Return the (x, y) coordinate for the center point of the cell that contains the specified text.  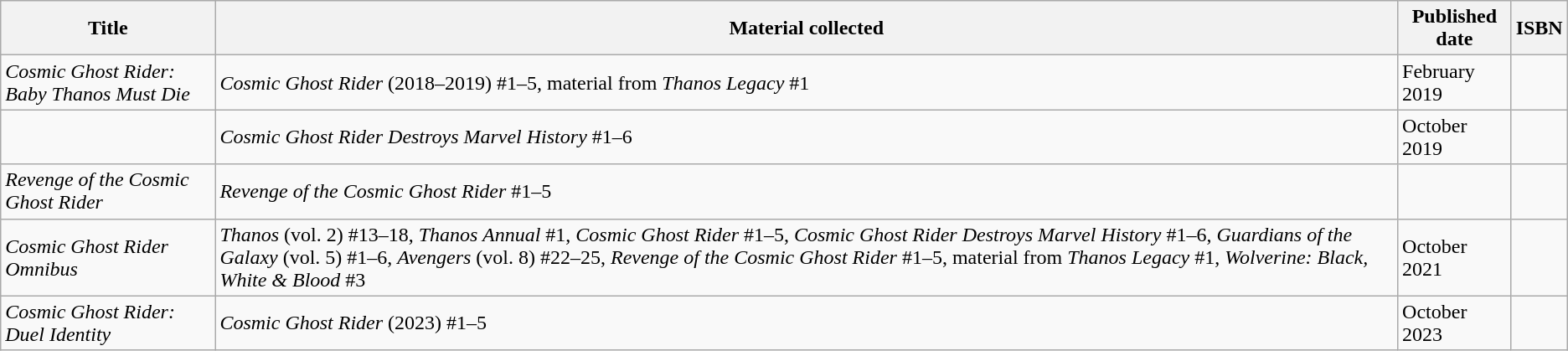
Cosmic Ghost Rider Omnibus (108, 257)
October 2023 (1455, 323)
Cosmic Ghost Rider Destroys Marvel History #1–6 (807, 137)
February 2019 (1455, 82)
Published date (1455, 28)
October 2021 (1455, 257)
Cosmic Ghost Rider (2023) #1–5 (807, 323)
Revenge of the Cosmic Ghost Rider #1–5 (807, 191)
Cosmic Ghost Rider: Duel Identity (108, 323)
Title (108, 28)
Cosmic Ghost Rider: Baby Thanos Must Die (108, 82)
October 2019 (1455, 137)
ISBN (1540, 28)
Material collected (807, 28)
Cosmic Ghost Rider (2018–2019) #1–5, material from Thanos Legacy #1 (807, 82)
Revenge of the Cosmic Ghost Rider (108, 191)
